Output the [x, y] coordinate of the center of the cell containing the given text.  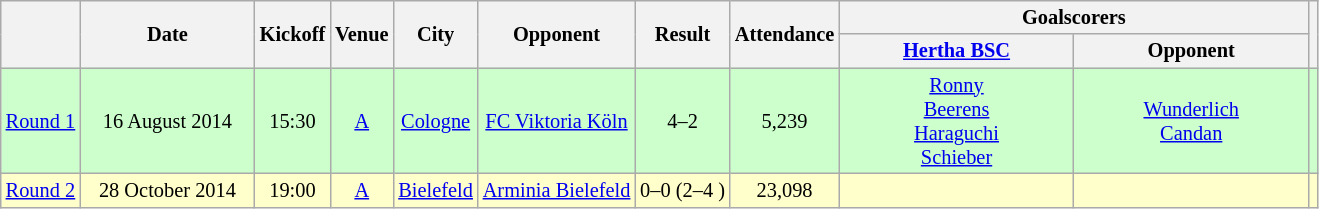
16 August 2014 [168, 121]
Round 2 [40, 190]
Round 1 [40, 121]
Attendance [784, 34]
28 October 2014 [168, 190]
15:30 [292, 121]
Cologne [435, 121]
Hertha BSC [956, 51]
4–2 [682, 121]
Wunderlich Candan [1192, 121]
Result [682, 34]
23,098 [784, 190]
Kickoff [292, 34]
Date [168, 34]
19:00 [292, 190]
Venue [362, 34]
Ronny Beerens Haraguchi Schieber [956, 121]
Bielefeld [435, 190]
0–0 (2–4 ) [682, 190]
City [435, 34]
Arminia Bielefeld [556, 190]
Goalscorers [1074, 17]
FC Viktoria Köln [556, 121]
5,239 [784, 121]
